Find where the given text appears and provide that cell's center as (X, Y) coordinate. 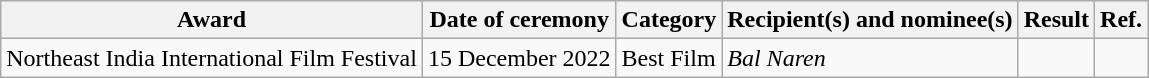
Ref. (1122, 20)
Best Film (669, 58)
Category (669, 20)
Recipient(s) and nominee(s) (870, 20)
15 December 2022 (519, 58)
Award (212, 20)
Northeast India International Film Festival (212, 58)
Bal Naren (870, 58)
Result (1056, 20)
Date of ceremony (519, 20)
